Locate the cell with the specified text and output its (x, y) center coordinate. 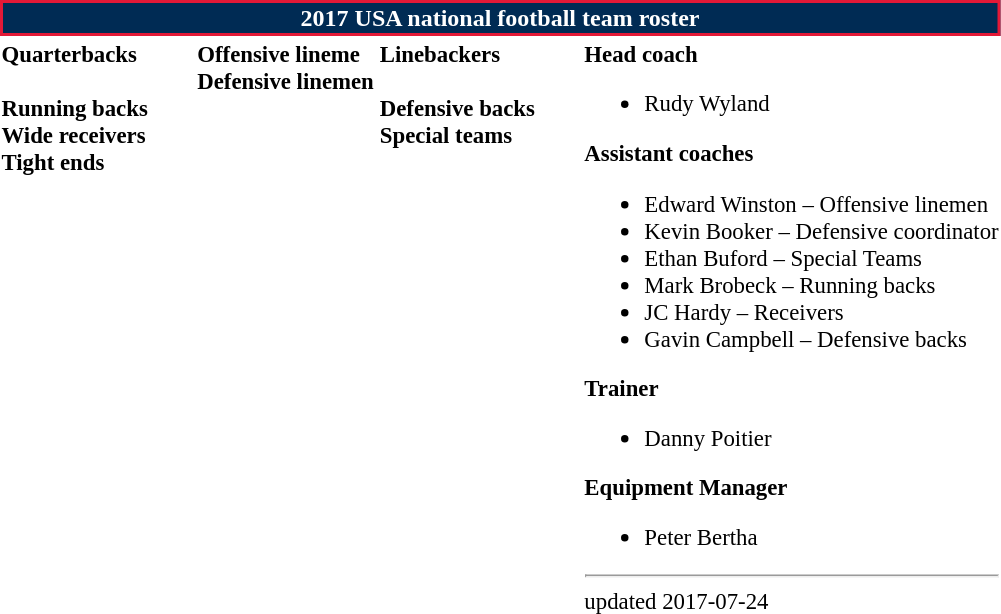
2017 USA national football team roster (500, 18)
